Search for the cell housing the specified text and yield its [X, Y] center coordinate. 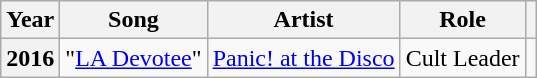
Year [30, 20]
Panic! at the Disco [304, 58]
2016 [30, 58]
Song [134, 20]
Cult Leader [462, 58]
Artist [304, 20]
"LA Devotee" [134, 58]
Role [462, 20]
